Scan for the cell matching the given text and deliver its [x, y] coordinate at center. 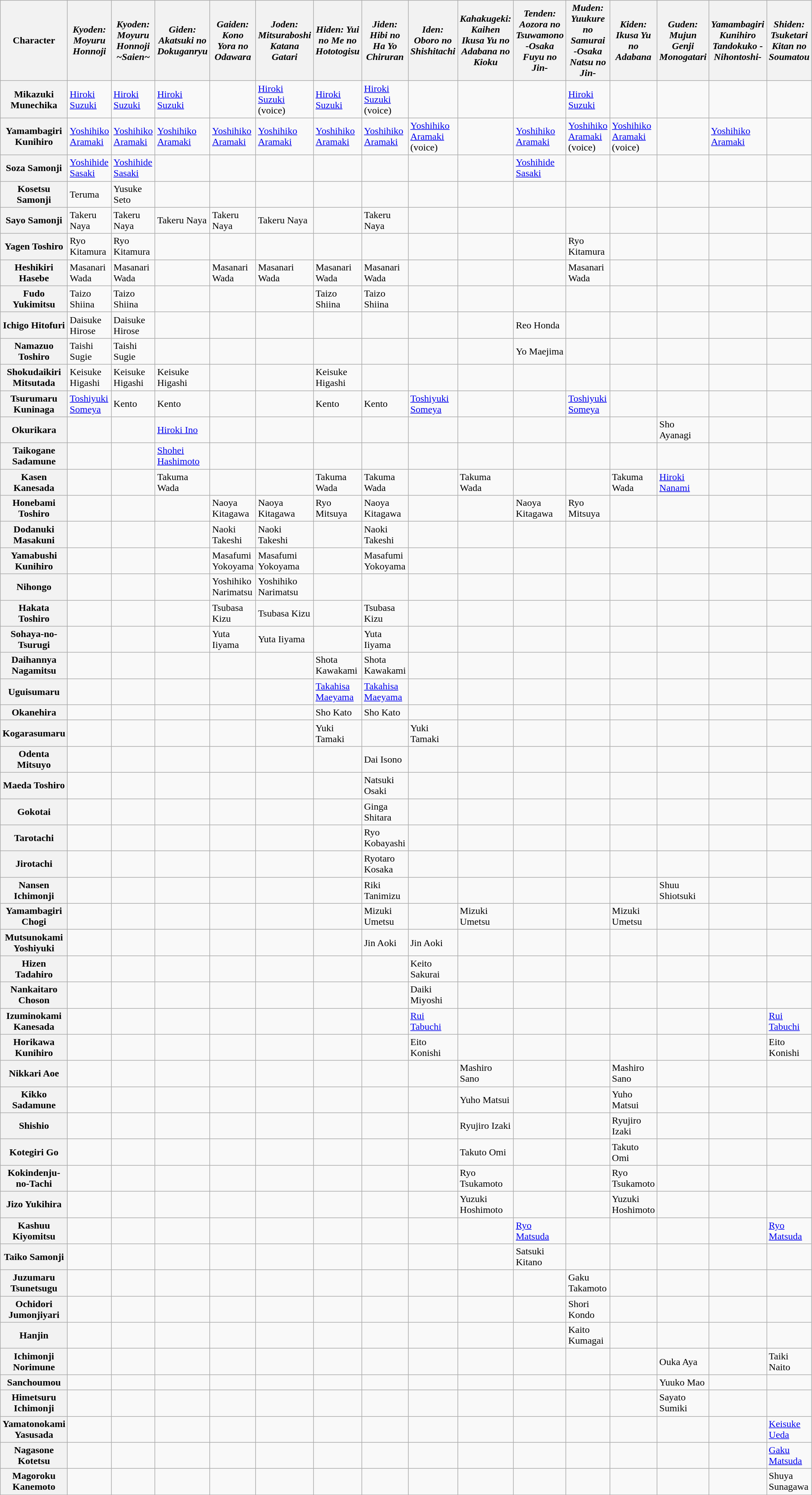
Shiden: Tsuketari Kitan no Soumatou [789, 41]
Uguisumaru [34, 691]
Yuuko Mao [683, 1382]
Yamambagiri Kunihiro Tandokuko -Nihontoshi- [738, 41]
Sayato Sumiki [683, 1403]
Kyoden: Moyuru Honnoji [89, 41]
Juzumaru Tsunetsugu [34, 1283]
Yo Maejima [540, 351]
Satsuki Kitano [540, 1257]
Sohaya-no-Tsurugi [34, 639]
Ochidori Jumonjiyari [34, 1309]
Shishio [34, 1126]
Horikawa Kunihiro [34, 1047]
Jiden: Hibi no Ha Yo Chiruran [385, 41]
Hanjin [34, 1335]
Giden: Akatsuki no Dokuganryu [182, 41]
Kasen Kanesada [34, 482]
Nikkari Aoe [34, 1074]
Nagasone Kotetsu [34, 1455]
Daihannya Nagamitsu [34, 666]
Kyoden: Moyuru Honnoji ~Saien~ [134, 41]
Taikogane Sadamune [34, 456]
Teruma [89, 194]
Taiki Naito [789, 1362]
Shokudaikiri Mitsutada [34, 377]
Nihongo [34, 587]
Yamambagiri Kunihiro [34, 136]
Hakata Toshiro [34, 613]
Reo Honda [540, 325]
Ryo Kobayashi [385, 838]
Tsurumaru Kuninaga [34, 403]
Iden: Oboro no Shishitachi [433, 41]
Magoroku Kanemoto [34, 1482]
Muden: Yuukure no Samurai -Osaka Natsu no Jin- [588, 41]
Riki Tanimizu [385, 890]
Gokotai [34, 811]
Nansen Ichimonji [34, 890]
Guden: Mujun Genji Monogatari [683, 41]
Kosetsu Samonji [34, 194]
Kiden: Ikusa Yu no Adabana [633, 41]
Sanchoumou [34, 1382]
Himetsuru Ichimonji [34, 1403]
Kogarasumaru [34, 733]
Hiroki Ino [182, 430]
Yamabushi Kunihiro [34, 561]
Natsuki Osaki [385, 786]
Okanehira [34, 712]
Yusuke Seto [134, 194]
Ginga Shitara [385, 811]
Mikazuki Munechika [34, 99]
Heshikiri Hasebe [34, 273]
Ouka Aya [683, 1362]
Fudo Yukimitsu [34, 299]
Dodanuki Masakuni [34, 534]
Yagen Toshiro [34, 246]
Kikko Sadamune [34, 1099]
Kashuu Kiyomitsu [34, 1231]
Sayo Samonji [34, 221]
Hiroki Nanami [683, 482]
Dai Isono [385, 759]
Shohei Hashimoto [182, 456]
Soza Samonji [34, 168]
Kotegiri Go [34, 1152]
Gaku Matsuda [789, 1455]
Tenden: Aozora no Tsuwamono -Osaka Fuyu no Jin- [540, 41]
Kahakugeki: Kaihen Ikusa Yu no Adabana no Kioku [485, 41]
Taiko Samonji [34, 1257]
Gaiden: Kono Yora no Odawara [233, 41]
Mutsunokami Yoshiyuki [34, 942]
Shuya Sunagawa [789, 1482]
Keisuke Ueda [789, 1429]
Kaito Kumagai [588, 1335]
Hiden: Yui no Me no Hototogisu [338, 41]
Yamambagiri Chogi [34, 917]
Jizo Yukihira [34, 1204]
Shuu Shiotsuki [683, 890]
Okurikara [34, 430]
Izuminokami Kanesada [34, 1021]
Sho Ayanagi [683, 430]
Honebami Toshiro [34, 509]
Ichimonji Norimune [34, 1362]
Namazuo Toshiro [34, 351]
Gaku Takamoto [588, 1283]
Yamatonokami Yasusada [34, 1429]
Maeda Toshiro [34, 786]
Kokindenju-no-Tachi [34, 1178]
Odenta Mitsuyo [34, 759]
Keito Sakurai [433, 969]
Joden: Mitsuraboshi Katana Gatari [285, 41]
Ichigo Hitofuri [34, 325]
Jirotachi [34, 864]
Tarotachi [34, 838]
Hizen Tadahiro [34, 969]
Daiki Miyoshi [433, 995]
Ryotaro Kosaka [385, 864]
Shori Kondo [588, 1309]
Character [34, 41]
Nankaitaro Choson [34, 995]
